Provide the [x, y] coordinate of the cell's center where the given text is located.  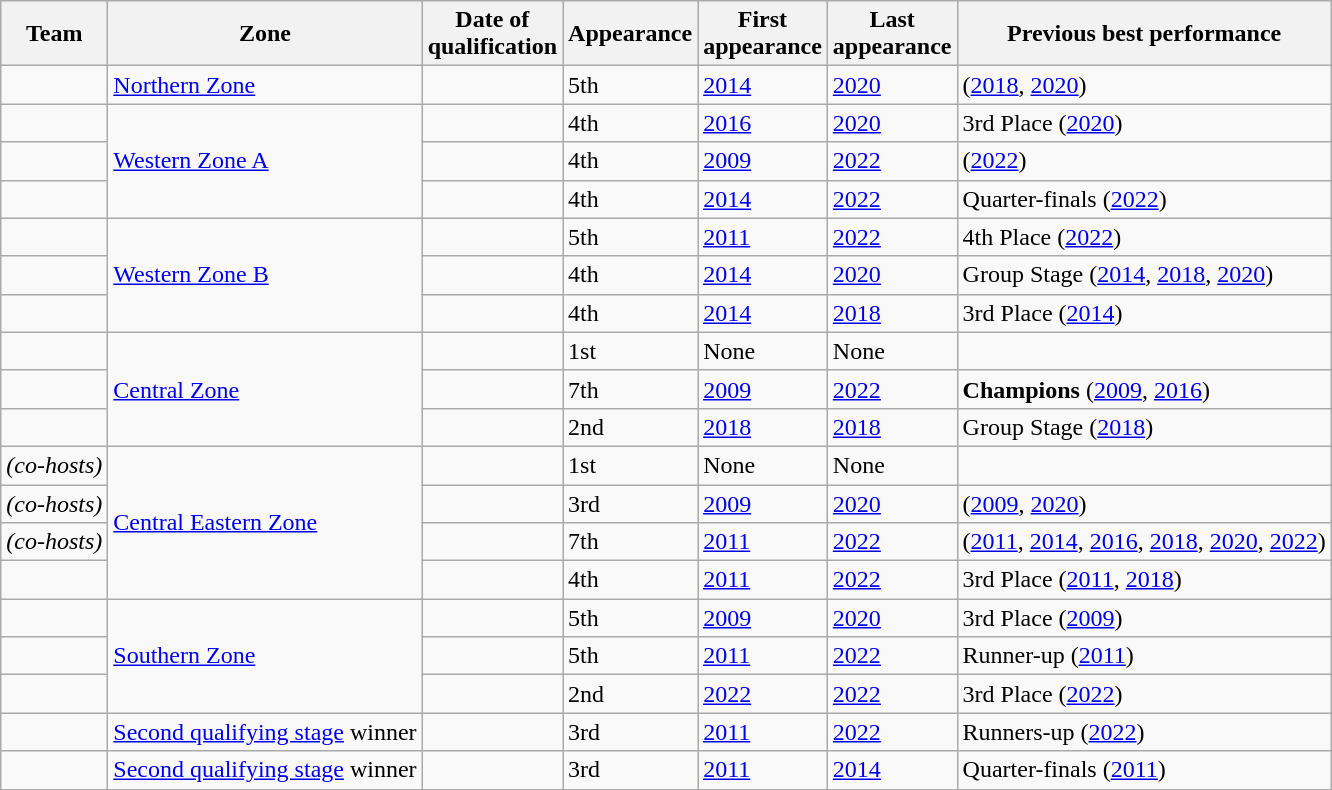
(2009, 2020) [1144, 503]
Quarter-finals (2011) [1144, 770]
Date ofqualification [492, 34]
Runner-up (2011) [1144, 656]
Previous best performance [1144, 34]
Zone [265, 34]
Team [54, 34]
(2022) [1144, 161]
Group Stage (2018) [1144, 427]
4th Place (2022) [1144, 237]
2016 [763, 123]
Champions (2009, 2016) [1144, 389]
Group Stage (2014, 2018, 2020) [1144, 275]
3rd Place (2022) [1144, 694]
Central Eastern Zone [265, 522]
3rd Place (2020) [1144, 123]
(2018, 2020) [1144, 85]
3rd Place (2009) [1144, 618]
Southern Zone [265, 656]
3rd Place (2014) [1144, 313]
Western Zone B [265, 275]
(2011, 2014, 2016, 2018, 2020, 2022) [1144, 542]
3rd Place (2011, 2018) [1144, 580]
Western Zone A [265, 161]
Appearance [630, 34]
Northern Zone [265, 85]
Quarter-finals (2022) [1144, 199]
Firstappearance [763, 34]
Lastappearance [892, 34]
Runners-up (2022) [1144, 732]
Central Zone [265, 389]
